Return the (x, y) coordinate for the center point of the cell that contains the specified text.  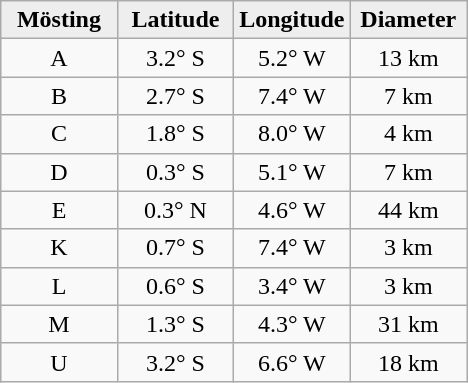
B (59, 96)
5.1° W (292, 172)
5.2° W (292, 58)
4.6° W (292, 210)
E (59, 210)
13 km (408, 58)
L (59, 286)
0.7° S (175, 248)
8.0° W (292, 134)
D (59, 172)
Longitude (292, 20)
0.3° N (175, 210)
1.3° S (175, 324)
U (59, 362)
44 km (408, 210)
4 km (408, 134)
K (59, 248)
Diameter (408, 20)
31 km (408, 324)
0.6° S (175, 286)
2.7° S (175, 96)
6.6° W (292, 362)
1.8° S (175, 134)
A (59, 58)
Mösting (59, 20)
Latitude (175, 20)
18 km (408, 362)
3.4° W (292, 286)
0.3° S (175, 172)
C (59, 134)
4.3° W (292, 324)
M (59, 324)
